Detect which cell encompasses the target text, then output its (x, y) center coordinate. 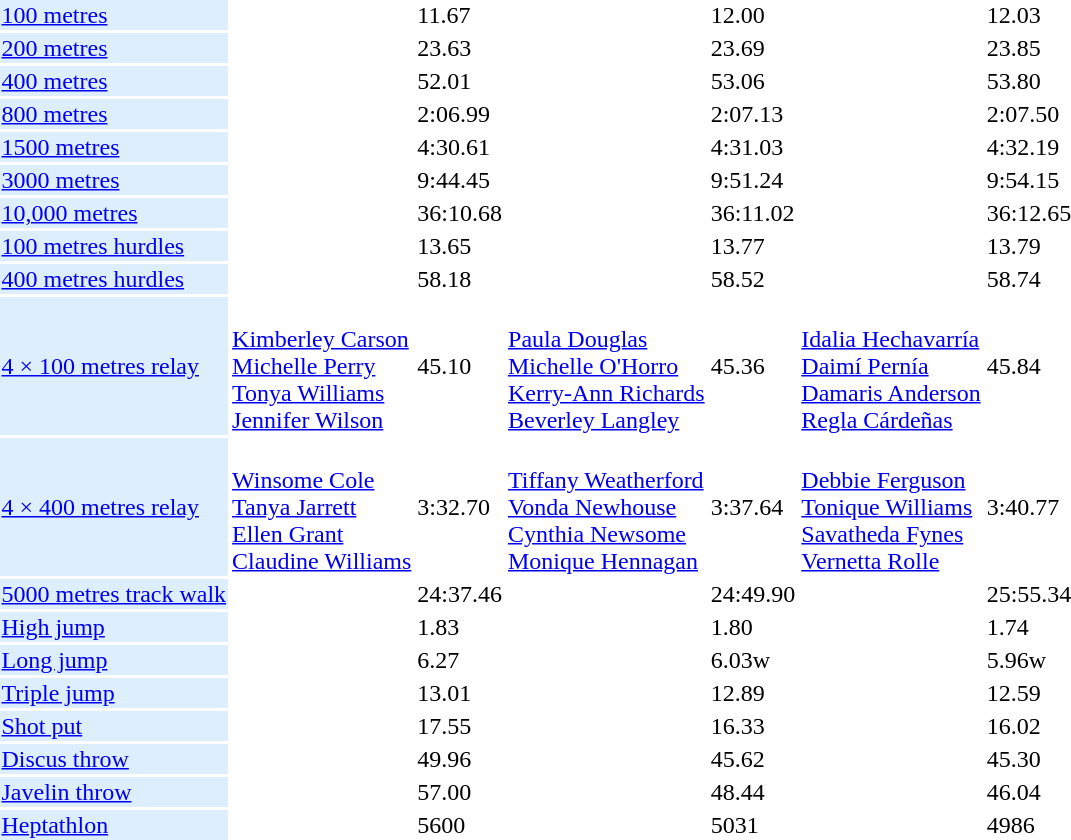
57.00 (460, 792)
58.52 (753, 279)
Paula DouglasMichelle O'HorroKerry-Ann RichardsBeverley Langley (607, 366)
13.01 (460, 693)
Debbie FergusonTonique WilliamsSavatheda FynesVernetta Rolle (891, 507)
13.65 (460, 246)
Tiffany WeatherfordVonda NewhouseCynthia NewsomeMonique Hennagan (607, 507)
Shot put (114, 726)
1.83 (460, 627)
6.03w (753, 660)
24:37.46 (460, 594)
3:32.70 (460, 507)
13.77 (753, 246)
Triple jump (114, 693)
400 metres hurdles (114, 279)
16.33 (753, 726)
6.27 (460, 660)
48.44 (753, 792)
36:11.02 (753, 213)
5000 metres track walk (114, 594)
1500 metres (114, 147)
49.96 (460, 759)
3:37.64 (753, 507)
9:44.45 (460, 180)
5600 (460, 825)
53.06 (753, 81)
5031 (753, 825)
100 metres hurdles (114, 246)
17.55 (460, 726)
Kimberley CarsonMichelle PerryTonya WilliamsJennifer Wilson (322, 366)
11.67 (460, 15)
100 metres (114, 15)
3000 metres (114, 180)
800 metres (114, 114)
2:07.13 (753, 114)
10,000 metres (114, 213)
Heptathlon (114, 825)
High jump (114, 627)
12.89 (753, 693)
36:10.68 (460, 213)
45.62 (753, 759)
Idalia HechavarríaDaimí PerníaDamaris AndersonRegla Cárdeñas (891, 366)
9:51.24 (753, 180)
Long jump (114, 660)
23.69 (753, 48)
2:06.99 (460, 114)
4 × 400 metres relay (114, 507)
45.36 (753, 366)
1.80 (753, 627)
24:49.90 (753, 594)
4:31.03 (753, 147)
45.10 (460, 366)
12.00 (753, 15)
Winsome ColeTanya JarrettEllen GrantClaudine Williams (322, 507)
58.18 (460, 279)
4 × 100 metres relay (114, 366)
4:30.61 (460, 147)
200 metres (114, 48)
23.63 (460, 48)
400 metres (114, 81)
Javelin throw (114, 792)
52.01 (460, 81)
Discus throw (114, 759)
